For the text-containing cell, return its midpoint in (x, y) coordinate format. 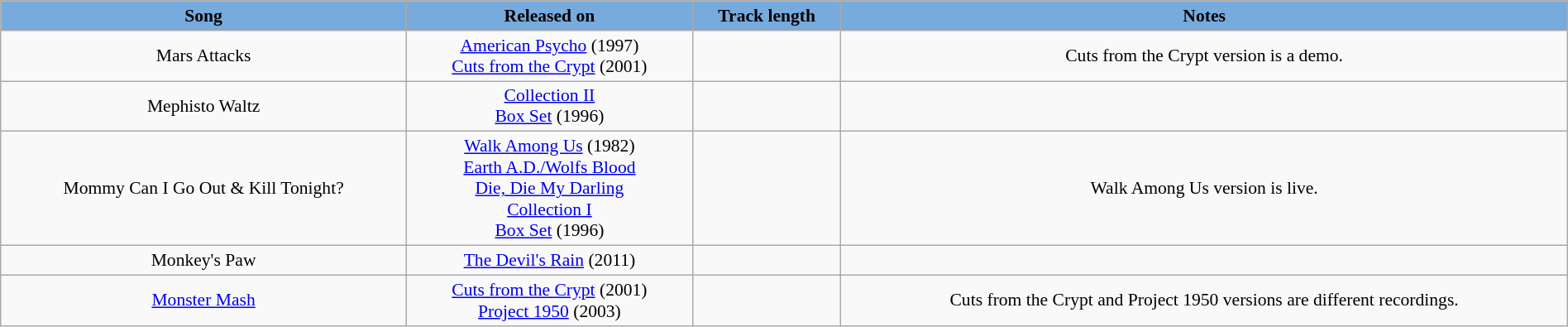
Monkey's Paw (203, 260)
Song (203, 16)
Monster Mash (203, 300)
Collection IIBox Set (1996) (549, 106)
Released on (549, 16)
Walk Among Us (1982)Earth A.D./Wolfs BloodDie, Die My DarlingCollection IBox Set (1996) (549, 189)
Mommy Can I Go Out & Kill Tonight? (203, 189)
Mephisto Waltz (203, 106)
American Psycho (1997)Cuts from the Crypt (2001) (549, 55)
Cuts from the Crypt (2001)Project 1950 (2003) (549, 300)
The Devil's Rain (2011) (549, 260)
Track length (767, 16)
Notes (1204, 16)
Cuts from the Crypt version is a demo. (1204, 55)
Mars Attacks (203, 55)
Cuts from the Crypt and Project 1950 versions are different recordings. (1204, 300)
Walk Among Us version is live. (1204, 189)
